Capture the cell that displays the provided text and extract its (X, Y) central coordinate. 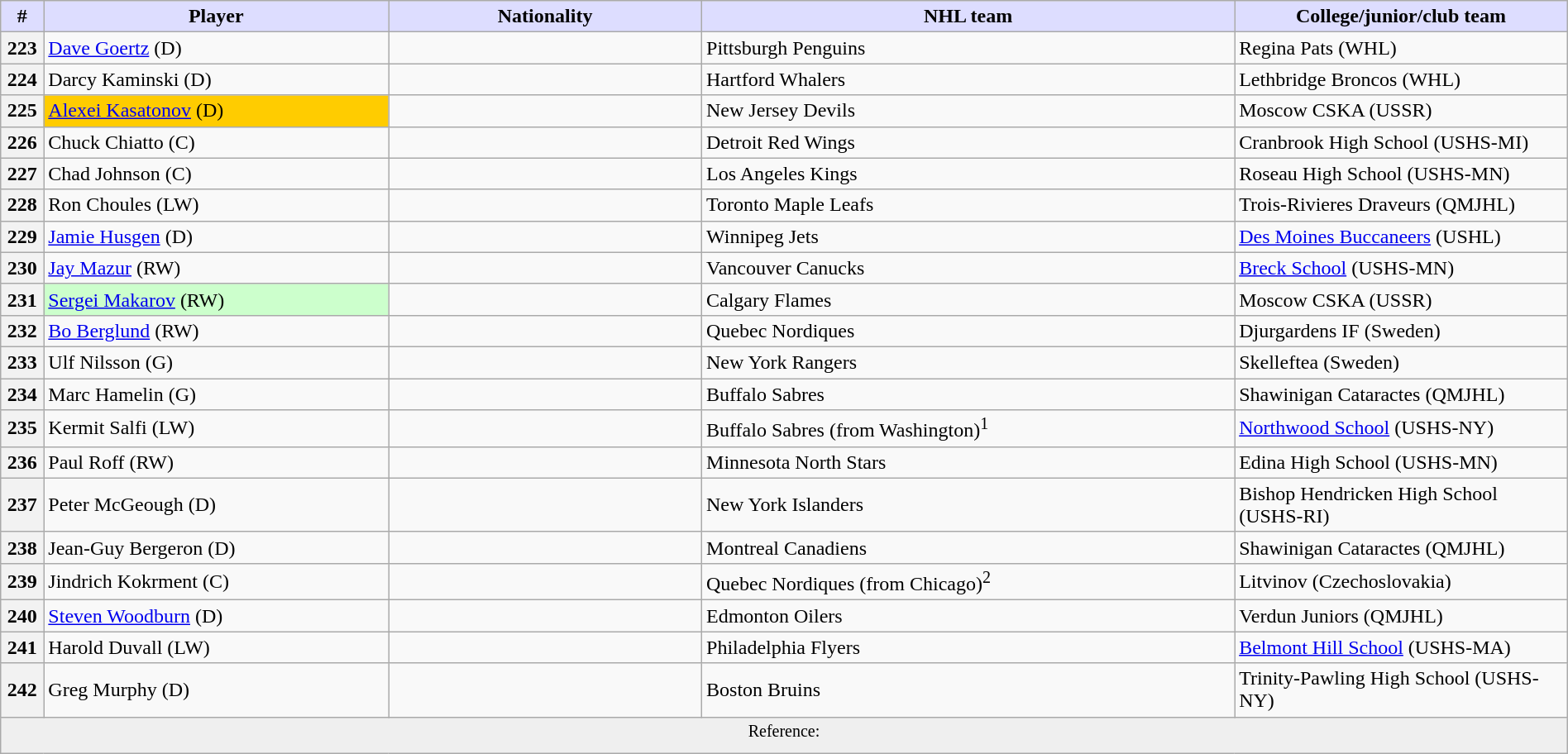
239 (22, 582)
NHL team (968, 17)
# (22, 17)
Harold Duvall (LW) (217, 647)
Marc Hamelin (G) (217, 394)
Cranbrook High School (USHS-MI) (1401, 142)
New York Rangers (968, 362)
Skelleftea (Sweden) (1401, 362)
Winnipeg Jets (968, 236)
Jean-Guy Bergeron (D) (217, 547)
Chad Johnson (C) (217, 174)
227 (22, 174)
Hartford Whalers (968, 79)
Jay Mazur (RW) (217, 268)
Trois-Rivieres Draveurs (QMJHL) (1401, 205)
Lethbridge Broncos (WHL) (1401, 79)
Steven Woodburn (D) (217, 616)
225 (22, 111)
242 (22, 690)
Regina Pats (WHL) (1401, 48)
Litvinov (Czechoslovakia) (1401, 582)
231 (22, 299)
Pittsburgh Penguins (968, 48)
Toronto Maple Leafs (968, 205)
Breck School (USHS-MN) (1401, 268)
New York Islanders (968, 504)
Bishop Hendricken High School (USHS-RI) (1401, 504)
Northwood School (USHS-NY) (1401, 428)
Djurgardens IF (Sweden) (1401, 331)
240 (22, 616)
Trinity-Pawling High School (USHS-NY) (1401, 690)
Quebec Nordiques (from Chicago)2 (968, 582)
College/junior/club team (1401, 17)
229 (22, 236)
228 (22, 205)
Chuck Chiatto (C) (217, 142)
Jamie Husgen (D) (217, 236)
Bo Berglund (RW) (217, 331)
Reference: (784, 736)
Quebec Nordiques (968, 331)
230 (22, 268)
Ron Choules (LW) (217, 205)
Edmonton Oilers (968, 616)
237 (22, 504)
Paul Roff (RW) (217, 462)
Darcy Kaminski (D) (217, 79)
224 (22, 79)
Verdun Juniors (QMJHL) (1401, 616)
236 (22, 462)
Vancouver Canucks (968, 268)
223 (22, 48)
Nationality (546, 17)
Belmont Hill School (USHS-MA) (1401, 647)
Jindrich Kokrment (C) (217, 582)
Montreal Canadiens (968, 547)
235 (22, 428)
Boston Bruins (968, 690)
Buffalo Sabres (from Washington)1 (968, 428)
238 (22, 547)
Detroit Red Wings (968, 142)
Los Angeles Kings (968, 174)
Peter McGeough (D) (217, 504)
Greg Murphy (D) (217, 690)
Calgary Flames (968, 299)
226 (22, 142)
Ulf Nilsson (G) (217, 362)
Minnesota North Stars (968, 462)
Roseau High School (USHS-MN) (1401, 174)
New Jersey Devils (968, 111)
241 (22, 647)
232 (22, 331)
Alexei Kasatonov (D) (217, 111)
Dave Goertz (D) (217, 48)
Edina High School (USHS-MN) (1401, 462)
Philadelphia Flyers (968, 647)
233 (22, 362)
Player (217, 17)
234 (22, 394)
Des Moines Buccaneers (USHL) (1401, 236)
Kermit Salfi (LW) (217, 428)
Sergei Makarov (RW) (217, 299)
Buffalo Sabres (968, 394)
